Return [x, y] of the center of cell containing provided text 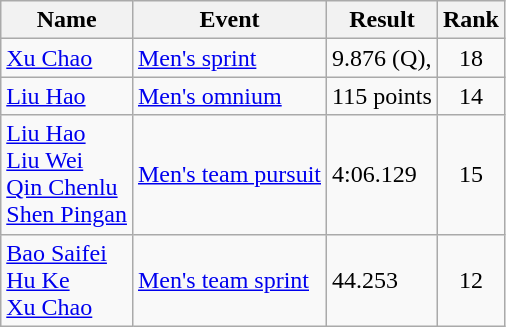
12 [470, 280]
Liu Hao [67, 96]
4:06.129 [382, 174]
Event [229, 20]
Men's sprint [229, 58]
Men's team pursuit [229, 174]
Rank [470, 20]
14 [470, 96]
44.253 [382, 280]
9.876 (Q), [382, 58]
Liu HaoLiu WeiQin ChenluShen Pingan [67, 174]
15 [470, 174]
Name [67, 20]
Men's team sprint [229, 280]
Xu Chao [67, 58]
115 points [382, 96]
Men's omnium [229, 96]
Result [382, 20]
Bao SaifeiHu KeXu Chao [67, 280]
18 [470, 58]
